Search for the cell housing the specified text and yield its [X, Y] center coordinate. 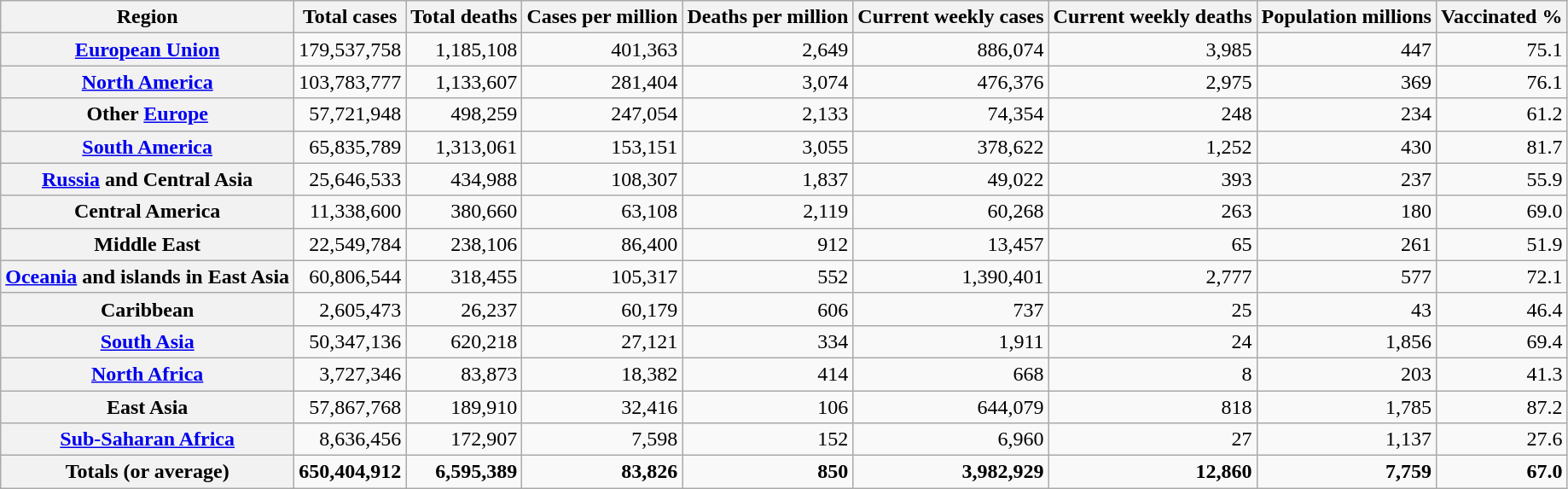
Total deaths [464, 17]
179,537,758 [350, 49]
76.1 [1501, 82]
6,960 [950, 440]
24 [1153, 341]
Total cases [350, 17]
22,549,784 [350, 244]
South Asia [148, 341]
263 [1153, 212]
Other Europe [148, 114]
1,856 [1346, 341]
1,313,061 [464, 147]
63,108 [602, 212]
50,347,136 [350, 341]
2,649 [768, 49]
60,268 [950, 212]
103,783,777 [350, 82]
1,785 [1346, 407]
86,400 [602, 244]
25 [1153, 309]
Caribbean [148, 309]
75.1 [1501, 49]
60,806,544 [350, 277]
2,975 [1153, 82]
51.9 [1501, 244]
668 [950, 374]
67.0 [1501, 472]
818 [1153, 407]
Russia and Central Asia [148, 179]
281,404 [602, 82]
380,660 [464, 212]
108,307 [602, 179]
83,826 [602, 472]
238,106 [464, 244]
203 [1346, 374]
248 [1153, 114]
27.6 [1501, 440]
8 [1153, 374]
18,382 [602, 374]
498,259 [464, 114]
447 [1346, 49]
Current weekly cases [950, 17]
189,910 [464, 407]
Sub-Saharan Africa [148, 440]
234 [1346, 114]
152 [768, 440]
606 [768, 309]
1,133,607 [464, 82]
13,457 [950, 244]
1,252 [1153, 147]
Population millions [1346, 17]
11,338,600 [350, 212]
57,721,948 [350, 114]
87.2 [1501, 407]
8,636,456 [350, 440]
1,837 [768, 179]
32,416 [602, 407]
1,911 [950, 341]
1,390,401 [950, 277]
180 [1346, 212]
83,873 [464, 374]
334 [768, 341]
401,363 [602, 49]
577 [1346, 277]
153,151 [602, 147]
57,867,768 [350, 407]
65 [1153, 244]
Oceania and islands in East Asia [148, 277]
106 [768, 407]
Vaccinated % [1501, 17]
43 [1346, 309]
378,622 [950, 147]
7,759 [1346, 472]
912 [768, 244]
369 [1346, 82]
552 [768, 277]
2,605,473 [350, 309]
1,137 [1346, 440]
72.1 [1501, 277]
318,455 [464, 277]
6,595,389 [464, 472]
Totals (or average) [148, 472]
105,317 [602, 277]
2,119 [768, 212]
3,985 [1153, 49]
60,179 [602, 309]
247,054 [602, 114]
74,354 [950, 114]
650,404,912 [350, 472]
3,074 [768, 82]
Middle East [148, 244]
3,982,929 [950, 472]
261 [1346, 244]
434,988 [464, 179]
414 [768, 374]
South America [148, 147]
46.4 [1501, 309]
East Asia [148, 407]
644,079 [950, 407]
27,121 [602, 341]
1,185,108 [464, 49]
55.9 [1501, 179]
61.2 [1501, 114]
12,860 [1153, 472]
620,218 [464, 341]
393 [1153, 179]
737 [950, 309]
237 [1346, 179]
2,777 [1153, 277]
3,055 [768, 147]
850 [768, 472]
172,907 [464, 440]
65,835,789 [350, 147]
Cases per million [602, 17]
2,133 [768, 114]
North Africa [148, 374]
69.4 [1501, 341]
Current weekly deaths [1153, 17]
European Union [148, 49]
476,376 [950, 82]
69.0 [1501, 212]
26,237 [464, 309]
North America [148, 82]
41.3 [1501, 374]
81.7 [1501, 147]
49,022 [950, 179]
27 [1153, 440]
Region [148, 17]
7,598 [602, 440]
Central America [148, 212]
Deaths per million [768, 17]
25,646,533 [350, 179]
430 [1346, 147]
886,074 [950, 49]
3,727,346 [350, 374]
